Search for the cell housing the specified text and yield its [X, Y] center coordinate. 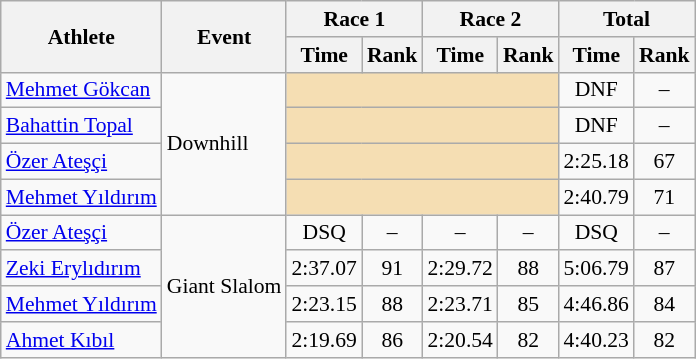
Event [224, 36]
2:25.18 [596, 162]
2:20.54 [460, 340]
2:23.71 [460, 304]
67 [664, 162]
85 [528, 304]
Race 1 [354, 19]
2:29.72 [460, 269]
2:40.79 [596, 197]
2:19.69 [324, 340]
Athlete [82, 36]
84 [664, 304]
2:37.07 [324, 269]
4:46.86 [596, 304]
Giant Slalom [224, 286]
Mehmet Gökcan [82, 90]
Race 2 [490, 19]
86 [392, 340]
87 [664, 269]
Bahattin Topal [82, 126]
Zeki Erylıdırım [82, 269]
71 [664, 197]
4:40.23 [596, 340]
91 [392, 269]
5:06.79 [596, 269]
Total [626, 19]
2:23.15 [324, 304]
Downhill [224, 143]
Ahmet Kıbıl [82, 340]
